Capture the cell that displays the provided text and extract its (x, y) central coordinate. 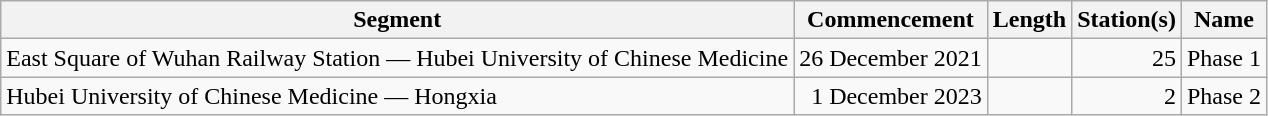
2 (1127, 96)
25 (1127, 58)
Name (1224, 20)
Phase 1 (1224, 58)
East Square of Wuhan Railway Station — Hubei University of Chinese Medicine (398, 58)
Hubei University of Chinese Medicine — Hongxia (398, 96)
1 December 2023 (891, 96)
26 December 2021 (891, 58)
Commencement (891, 20)
Segment (398, 20)
Phase 2 (1224, 96)
Length (1029, 20)
Station(s) (1127, 20)
